Detect which cell encompasses the target text, then output its (x, y) center coordinate. 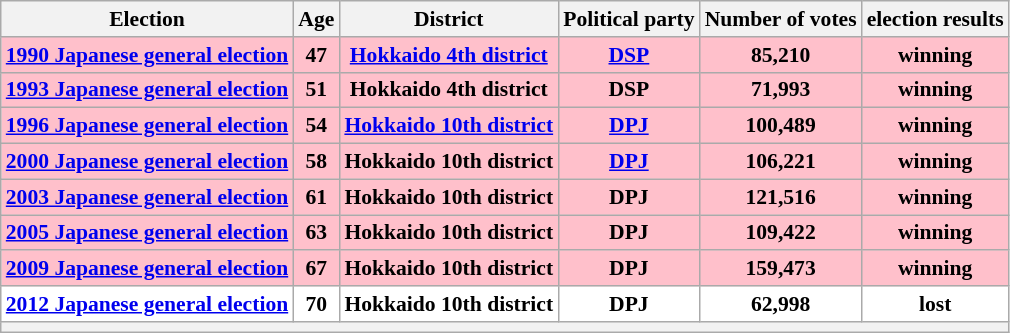
71,993 (781, 90)
1993 Japanese general election (147, 90)
67 (316, 269)
District (448, 19)
85,210 (781, 55)
election results (936, 19)
Election (147, 19)
2003 Japanese general election (147, 197)
63 (316, 233)
106,221 (781, 162)
70 (316, 304)
Age (316, 19)
51 (316, 90)
2000 Japanese general election (147, 162)
1996 Japanese general election (147, 126)
Political party (628, 19)
62,998 (781, 304)
54 (316, 126)
58 (316, 162)
2009 Japanese general election (147, 269)
47 (316, 55)
61 (316, 197)
159,473 (781, 269)
2012 Japanese general election (147, 304)
109,422 (781, 233)
Number of votes (781, 19)
121,516 (781, 197)
1990 Japanese general election (147, 55)
100,489 (781, 126)
2005 Japanese general election (147, 233)
lost (936, 304)
